For the text-containing cell, return its midpoint in (X, Y) coordinate format. 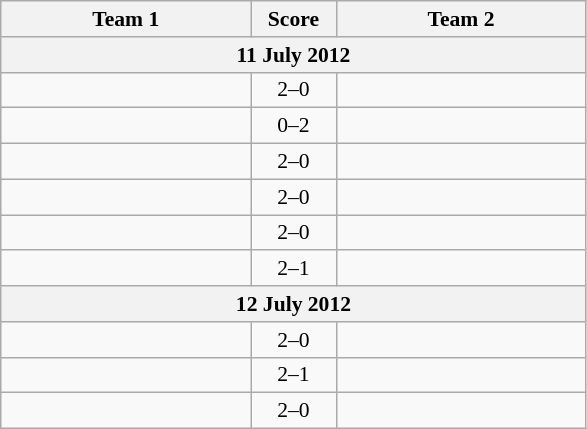
Score (294, 19)
11 July 2012 (294, 55)
Team 2 (461, 19)
0–2 (294, 126)
12 July 2012 (294, 304)
Team 1 (126, 19)
